Provide the [X, Y] coordinate of the cell's center where the given text is located.  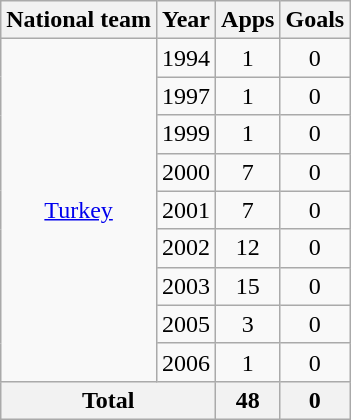
2003 [186, 286]
2000 [186, 172]
2006 [186, 362]
Turkey [79, 210]
2005 [186, 324]
2001 [186, 210]
12 [248, 248]
48 [248, 400]
3 [248, 324]
1997 [186, 96]
1999 [186, 134]
Apps [248, 20]
Total [108, 400]
Goals [315, 20]
15 [248, 286]
Year [186, 20]
National team [79, 20]
2002 [186, 248]
1994 [186, 58]
